Provide the (X, Y) coordinate of the cell's center where the given text is located.  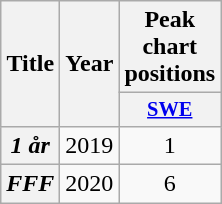
6 (170, 184)
2019 (90, 145)
1 (170, 145)
Year (90, 64)
Title (30, 64)
2020 (90, 184)
Peak chart positions (170, 47)
1 år (30, 145)
SWE (170, 110)
FFF (30, 184)
